Provide the (x, y) coordinate of the cell's center where the given text is located.  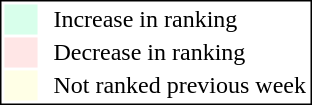
Increase in ranking (180, 19)
Not ranked previous week (180, 85)
Decrease in ranking (180, 53)
